Capture the cell that displays the provided text and extract its [x, y] central coordinate. 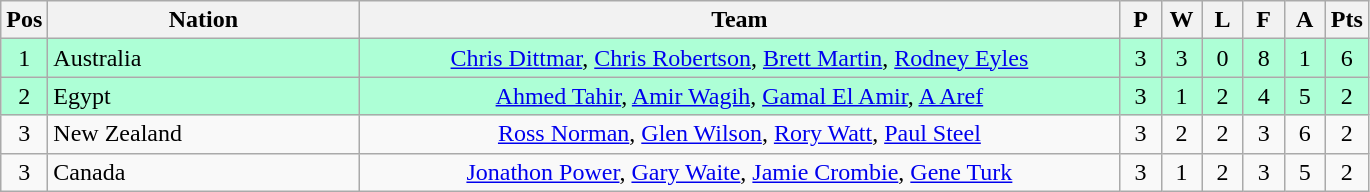
0 [1222, 58]
Nation [204, 20]
Pts [1346, 20]
Jonathon Power, Gary Waite, Jamie Crombie, Gene Turk [740, 172]
L [1222, 20]
Egypt [204, 96]
Chris Dittmar, Chris Robertson, Brett Martin, Rodney Eyles [740, 58]
F [1264, 20]
Australia [204, 58]
A [1304, 20]
Pos [24, 20]
Team [740, 20]
Ahmed Tahir, Amir Wagih, Gamal El Amir, A Aref [740, 96]
P [1140, 20]
Ross Norman, Glen Wilson, Rory Watt, Paul Steel [740, 134]
4 [1264, 96]
Canada [204, 172]
W [1182, 20]
New Zealand [204, 134]
8 [1264, 58]
